Detect which cell encompasses the target text, then output its (X, Y) center coordinate. 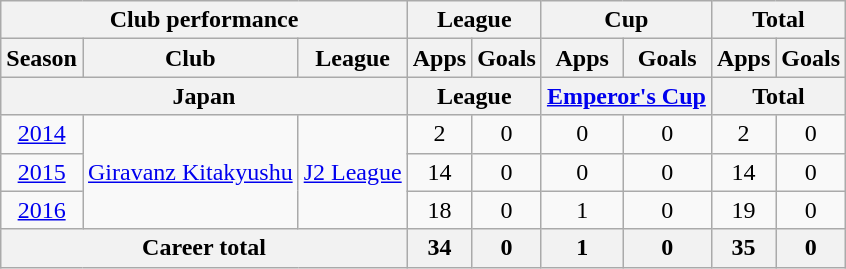
2015 (42, 172)
Emperor's Cup (626, 96)
Season (42, 58)
Giravanz Kitakyushu (190, 172)
2014 (42, 134)
2016 (42, 210)
Japan (204, 96)
Career total (204, 248)
Club (190, 58)
Cup (626, 20)
Club performance (204, 20)
34 (439, 248)
J2 League (352, 172)
35 (743, 248)
18 (439, 210)
19 (743, 210)
